Capture the cell that displays the provided text and extract its (x, y) central coordinate. 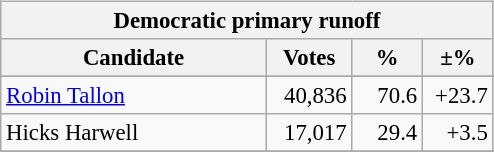
Robin Tallon (134, 96)
Hicks Harwell (134, 133)
+23.7 (458, 96)
+3.5 (458, 133)
70.6 (388, 96)
Votes (309, 58)
% (388, 58)
29.4 (388, 133)
±% (458, 58)
17,017 (309, 133)
Democratic primary runoff (247, 21)
40,836 (309, 96)
Candidate (134, 58)
